For the text-containing cell, return its midpoint in [x, y] coordinate format. 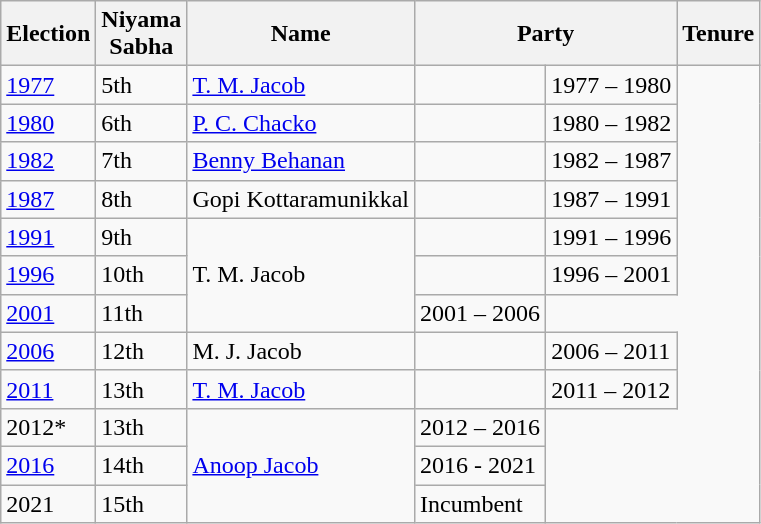
2006 [48, 351]
2001 [48, 313]
1991 – 1996 [612, 237]
2006 – 2011 [612, 351]
2012 – 2016 [480, 427]
1977 – 1980 [612, 85]
2021 [48, 503]
1987 – 1991 [612, 199]
1996 [48, 275]
5th [142, 85]
1987 [48, 199]
Name [301, 34]
6th [142, 123]
15th [142, 503]
Incumbent [480, 503]
9th [142, 237]
Election [48, 34]
2016 - 2021 [480, 465]
Anoop Jacob [301, 465]
2016 [48, 465]
1982 – 1987 [612, 161]
10th [142, 275]
1991 [48, 237]
1982 [48, 161]
2012* [48, 427]
Tenure [718, 34]
NiyamaSabha [142, 34]
12th [142, 351]
11th [142, 313]
Party [546, 34]
14th [142, 465]
2001 – 2006 [480, 313]
1980 [48, 123]
1996 – 2001 [612, 275]
Gopi Kottaramunikkal [301, 199]
2011 [48, 389]
Benny Behanan [301, 161]
1980 – 1982 [612, 123]
2011 – 2012 [612, 389]
1977 [48, 85]
7th [142, 161]
8th [142, 199]
M. J. Jacob [301, 351]
P. C. Chacko [301, 123]
